Search for the cell housing the specified text and yield its [X, Y] center coordinate. 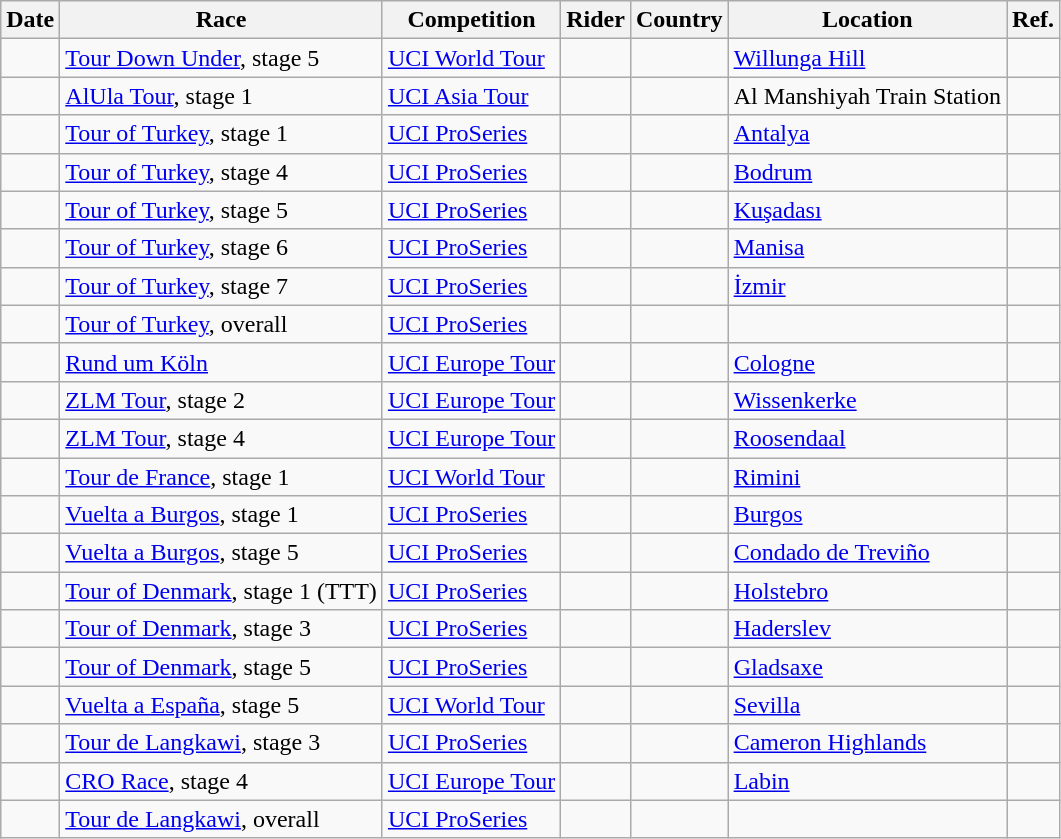
Tour of Turkey, stage 4 [222, 172]
Rider [596, 20]
Country [679, 20]
Labin [867, 781]
Tour de France, stage 1 [222, 477]
Sevilla [867, 705]
Burgos [867, 515]
Tour Down Under, stage 5 [222, 58]
Ref. [1034, 20]
Tour of Turkey, stage 7 [222, 286]
Al Manshiyah Train Station [867, 96]
UCI Asia Tour [471, 96]
Gladsaxe [867, 667]
Antalya [867, 134]
Bodrum [867, 172]
Vuelta a Burgos, stage 1 [222, 515]
Condado de Treviño [867, 553]
Haderslev [867, 629]
Date [30, 20]
Kuşadası [867, 210]
Willunga Hill [867, 58]
Tour of Turkey, stage 6 [222, 248]
Holstebro [867, 591]
ZLM Tour, stage 2 [222, 400]
Race [222, 20]
Tour de Langkawi, stage 3 [222, 743]
Competition [471, 20]
Location [867, 20]
Cologne [867, 362]
Tour of Turkey, overall [222, 324]
Cameron Highlands [867, 743]
AlUla Tour, stage 1 [222, 96]
Tour de Langkawi, overall [222, 819]
Wissenkerke [867, 400]
Tour of Denmark, stage 5 [222, 667]
ZLM Tour, stage 4 [222, 438]
Tour of Denmark, stage 3 [222, 629]
Tour of Denmark, stage 1 (TTT) [222, 591]
İzmir [867, 286]
CRO Race, stage 4 [222, 781]
Rimini [867, 477]
Tour of Turkey, stage 5 [222, 210]
Manisa [867, 248]
Vuelta a España, stage 5 [222, 705]
Tour of Turkey, stage 1 [222, 134]
Vuelta a Burgos, stage 5 [222, 553]
Roosendaal [867, 438]
Rund um Köln [222, 362]
